Return the [X, Y] coordinate for the center point of the cell that contains the specified text.  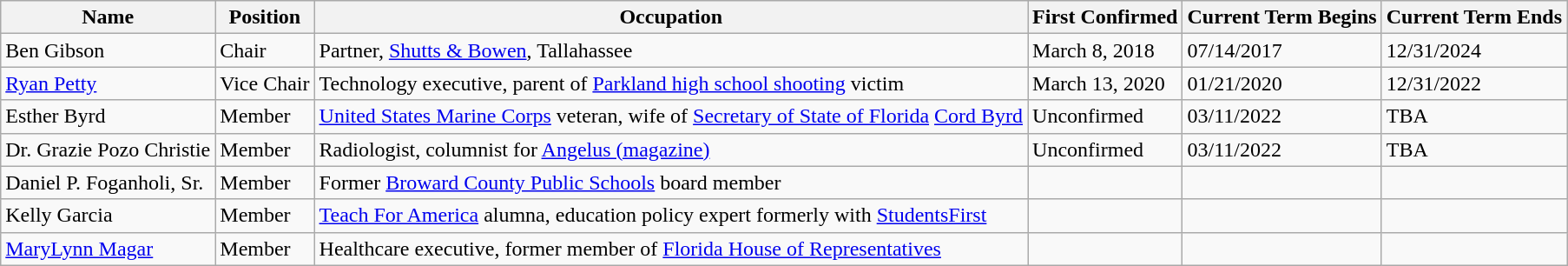
Ryan Petty [108, 83]
MaryLynn Magar [108, 249]
Daniel P. Foganholi, Sr. [108, 183]
Radiologist, columnist for Angelus (magazine) [671, 150]
Current Term Begins [1281, 17]
Healthcare executive, former member of Florida House of Representatives [671, 249]
First Confirmed [1105, 17]
Chair [265, 50]
12/31/2022 [1474, 83]
Kelly Garcia [108, 216]
Esther Byrd [108, 116]
Position [265, 17]
March 8, 2018 [1105, 50]
01/21/2020 [1281, 83]
07/14/2017 [1281, 50]
March 13, 2020 [1105, 83]
Partner, Shutts & Bowen, Tallahassee [671, 50]
Teach For America alumna, education policy expert formerly with StudentsFirst [671, 216]
Occupation [671, 17]
Ben Gibson [108, 50]
12/31/2024 [1474, 50]
Former Broward County Public Schools board member [671, 183]
United States Marine Corps veteran, wife of Secretary of State of Florida Cord Byrd [671, 116]
Dr. Grazie Pozo Christie [108, 150]
Name [108, 17]
Current Term Ends [1474, 17]
Technology executive, parent of Parkland high school shooting victim [671, 83]
Vice Chair [265, 83]
